Detect which cell encompasses the target text, then output its [X, Y] center coordinate. 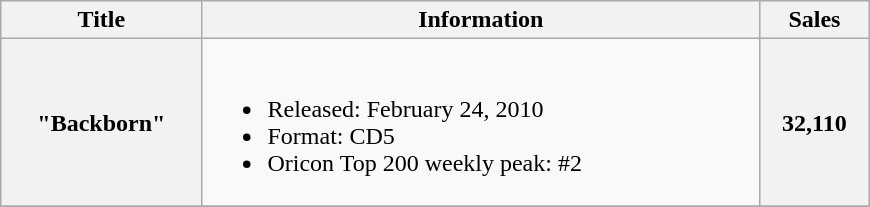
Information [481, 20]
Sales [815, 20]
"Backborn" [102, 122]
32,110 [815, 122]
Released: February 24, 2010Format: CD5Oricon Top 200 weekly peak: #2 [481, 122]
Title [102, 20]
